Find where the given text appears and provide that cell's center as (X, Y) coordinate. 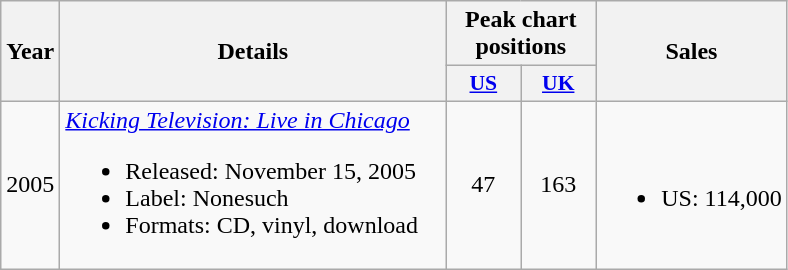
UK (558, 84)
Details (253, 52)
Year (30, 52)
47 (484, 184)
163 (558, 184)
Sales (692, 52)
US: 114,000 (692, 184)
US (484, 84)
Kicking Television: Live in ChicagoReleased: November 15, 2005Label: NonesuchFormats: CD, vinyl, download (253, 184)
Peak chart positions (521, 34)
2005 (30, 184)
